Find where the given text appears and provide that cell's center as [X, Y] coordinate. 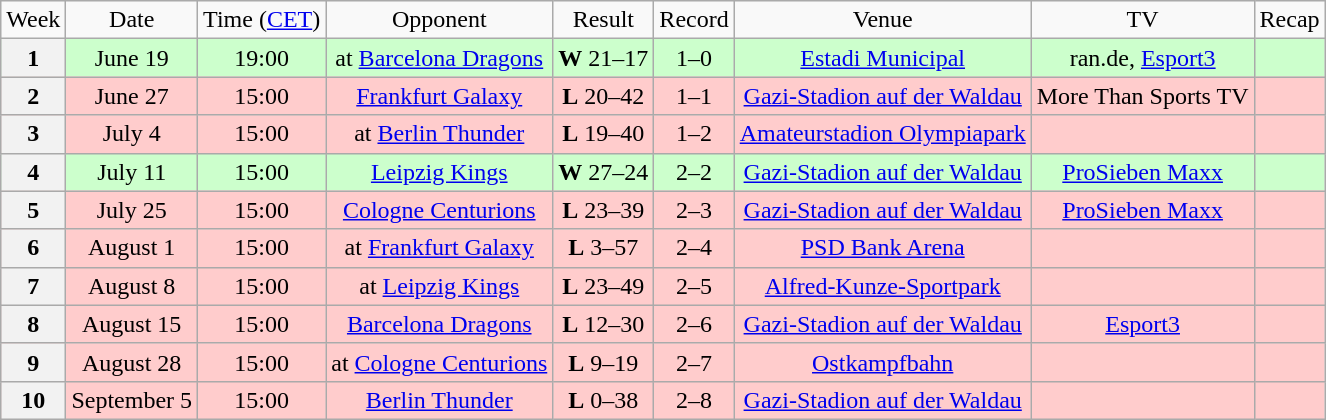
2–2 [694, 172]
Opponent [440, 20]
Berlin Thunder [440, 400]
August 28 [132, 362]
1–2 [694, 134]
ran.de, Esport3 [1142, 58]
July 25 [132, 210]
Record [694, 20]
6 [34, 248]
August 8 [132, 286]
W 21–17 [604, 58]
at Leipzig Kings [440, 286]
July 11 [132, 172]
at Cologne Centurions [440, 362]
Estadi Municipal [882, 58]
Frankfurt Galaxy [440, 96]
June 27 [132, 96]
Recap [1290, 20]
4 [34, 172]
2–5 [694, 286]
Cologne Centurions [440, 210]
3 [34, 134]
L 3–57 [604, 248]
1–1 [694, 96]
2–7 [694, 362]
September 5 [132, 400]
July 4 [132, 134]
Alfred-Kunze-Sportpark [882, 286]
Amateurstadion Olympiapark [882, 134]
Ostkampfbahn [882, 362]
L 0–38 [604, 400]
2–8 [694, 400]
9 [34, 362]
2–6 [694, 324]
PSD Bank Arena [882, 248]
Time (CET) [262, 20]
More Than Sports TV [1142, 96]
W 27–24 [604, 172]
Date [132, 20]
August 1 [132, 248]
19:00 [262, 58]
at Frankfurt Galaxy [440, 248]
Esport3 [1142, 324]
1 [34, 58]
at Berlin Thunder [440, 134]
Leipzig Kings [440, 172]
L 20–42 [604, 96]
L 12–30 [604, 324]
at Barcelona Dragons [440, 58]
2–3 [694, 210]
L 19–40 [604, 134]
Result [604, 20]
Week [34, 20]
5 [34, 210]
Venue [882, 20]
August 15 [132, 324]
2 [34, 96]
L 23–49 [604, 286]
2–4 [694, 248]
10 [34, 400]
8 [34, 324]
1–0 [694, 58]
TV [1142, 20]
L 9–19 [604, 362]
L 23–39 [604, 210]
7 [34, 286]
June 19 [132, 58]
Barcelona Dragons [440, 324]
